Capture the cell that displays the provided text and extract its (x, y) central coordinate. 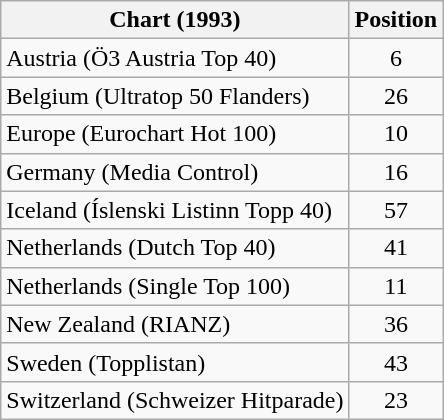
43 (396, 362)
57 (396, 210)
Belgium (Ultratop 50 Flanders) (175, 96)
Iceland (Íslenski Listinn Topp 40) (175, 210)
26 (396, 96)
41 (396, 248)
16 (396, 172)
Europe (Eurochart Hot 100) (175, 134)
23 (396, 400)
6 (396, 58)
10 (396, 134)
Germany (Media Control) (175, 172)
36 (396, 324)
Netherlands (Single Top 100) (175, 286)
Chart (1993) (175, 20)
Sweden (Topplistan) (175, 362)
Netherlands (Dutch Top 40) (175, 248)
Austria (Ö3 Austria Top 40) (175, 58)
Position (396, 20)
Switzerland (Schweizer Hitparade) (175, 400)
New Zealand (RIANZ) (175, 324)
11 (396, 286)
